Find where the given text appears and provide that cell's center as (X, Y) coordinate. 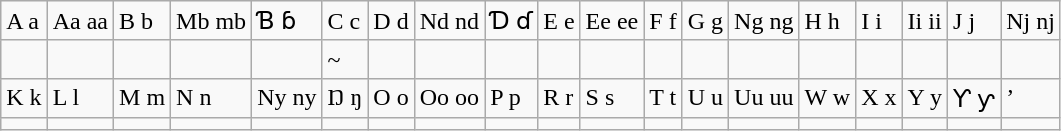
Nj nj (1031, 21)
Ee ee (612, 21)
‍ (974, 59)
Ƴ ƴ (974, 98)
T t (663, 98)
D d (391, 21)
Mb mb (212, 21)
Ny ny (287, 98)
U u (705, 98)
S s (612, 98)
K k (24, 98)
Uu uu (764, 98)
L l (80, 98)
Nd nd (449, 21)
J j (974, 21)
A a (24, 21)
X x (879, 98)
F f (663, 21)
Aa aa (80, 21)
C c (345, 21)
E e (559, 21)
‍~‍ (345, 59)
G g (705, 21)
B b (142, 21)
H h (828, 21)
M m (142, 98)
Ɗ ɗ (512, 21)
Ii ii (925, 21)
I i (879, 21)
N n (212, 98)
Ŋ ŋ (345, 98)
Ng ng (764, 21)
’ (1031, 98)
W w (828, 98)
Ɓ ɓ (287, 21)
Y y (925, 98)
Oo oo (449, 98)
P p (512, 98)
O o (391, 98)
R r (559, 98)
